Extract the [X, Y] coordinate from the center of the cell holding the provided text.  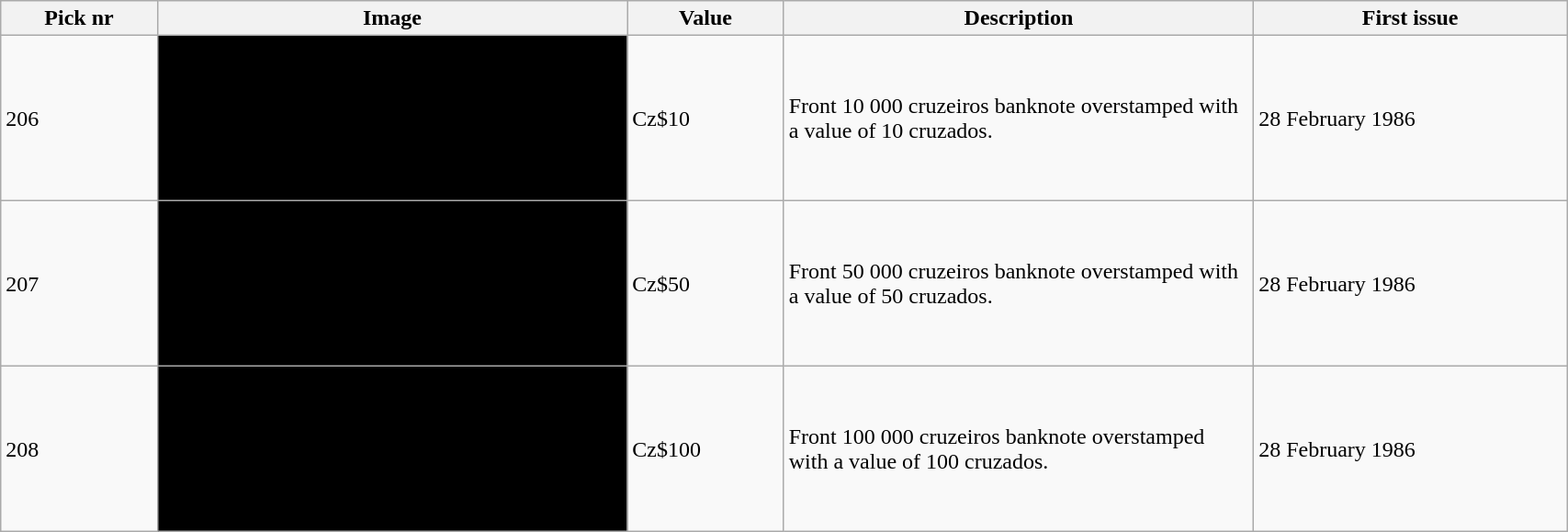
208 [79, 449]
Front 100 000 cruzeiros banknote overstamped with a value of 100 cruzados. [1018, 449]
Pick nr [79, 18]
Image [392, 18]
Cz$100 [705, 449]
Description [1018, 18]
207 [79, 284]
206 [79, 119]
Front 50 000 cruzeiros banknote overstamped with a value of 50 cruzados. [1018, 284]
Value [705, 18]
First issue [1411, 18]
Front 10 000 cruzeiros banknote overstamped with a value of 10 cruzados. [1018, 119]
Cz$10 [705, 119]
Cz$50 [705, 284]
